Detect which cell encompasses the target text, then output its [x, y] center coordinate. 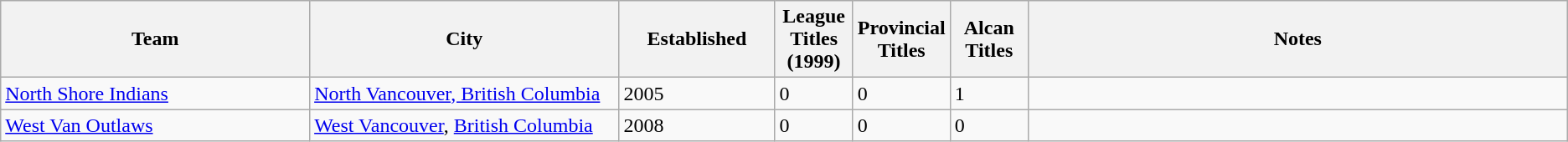
League Titles (1999) [814, 39]
City [464, 39]
2005 [697, 94]
Alcan Titles [988, 39]
1 [988, 94]
North Shore Indians [156, 94]
2008 [697, 125]
Team [156, 39]
Established [697, 39]
Notes [1297, 39]
West Van Outlaws [156, 125]
West Vancouver, British Columbia [464, 125]
Provincial Titles [901, 39]
North Vancouver, British Columbia [464, 94]
